Scan for the cell matching the given text and deliver its (x, y) coordinate at center. 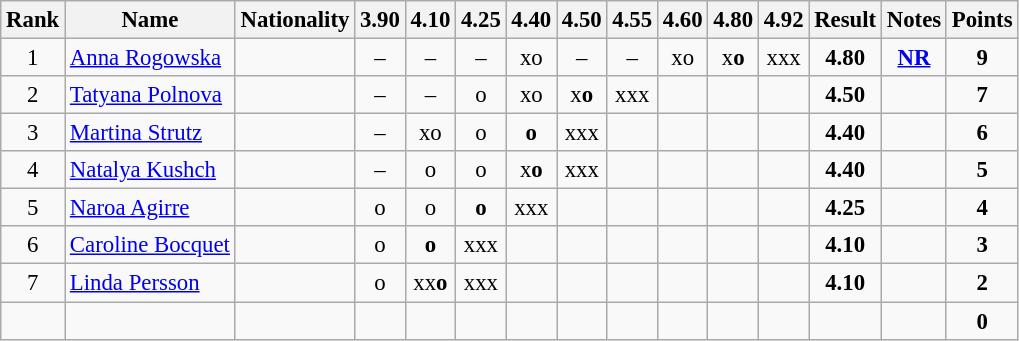
xxo (430, 283)
Rank (33, 20)
Points (982, 20)
1 (33, 58)
0 (982, 321)
Martina Strutz (150, 133)
Tatyana Polnova (150, 95)
4.55 (632, 20)
Naroa Agirre (150, 208)
4.92 (783, 20)
Anna Rogowska (150, 58)
Notes (914, 20)
Caroline Bocquet (150, 245)
Result (846, 20)
9 (982, 58)
Name (150, 20)
Linda Persson (150, 283)
3.90 (380, 20)
Nationality (294, 20)
NR (914, 58)
4.60 (682, 20)
Natalya Kushch (150, 170)
